Capture the cell that displays the provided text and extract its (X, Y) central coordinate. 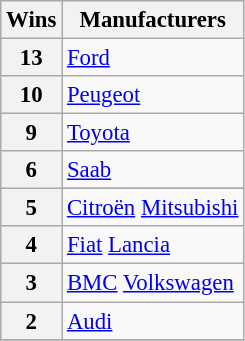
3 (32, 283)
9 (32, 133)
Audi (153, 321)
Fiat Lancia (153, 245)
Ford (153, 58)
6 (32, 170)
5 (32, 208)
Toyota (153, 133)
4 (32, 245)
13 (32, 58)
BMC Volkswagen (153, 283)
Saab (153, 170)
Wins (32, 20)
Citroën Mitsubishi (153, 208)
10 (32, 95)
Manufacturers (153, 20)
2 (32, 321)
Peugeot (153, 95)
